Scan for the cell matching the given text and deliver its (X, Y) coordinate at center. 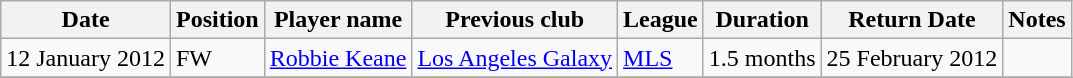
FW (217, 58)
Return Date (912, 20)
12 January 2012 (86, 58)
Notes (1037, 20)
Date (86, 20)
Robbie Keane (338, 58)
Previous club (515, 20)
25 February 2012 (912, 58)
Position (217, 20)
Duration (762, 20)
Los Angeles Galaxy (515, 58)
Player name (338, 20)
1.5 months (762, 58)
MLS (661, 58)
League (661, 20)
